Search for the cell housing the specified text and yield its [x, y] center coordinate. 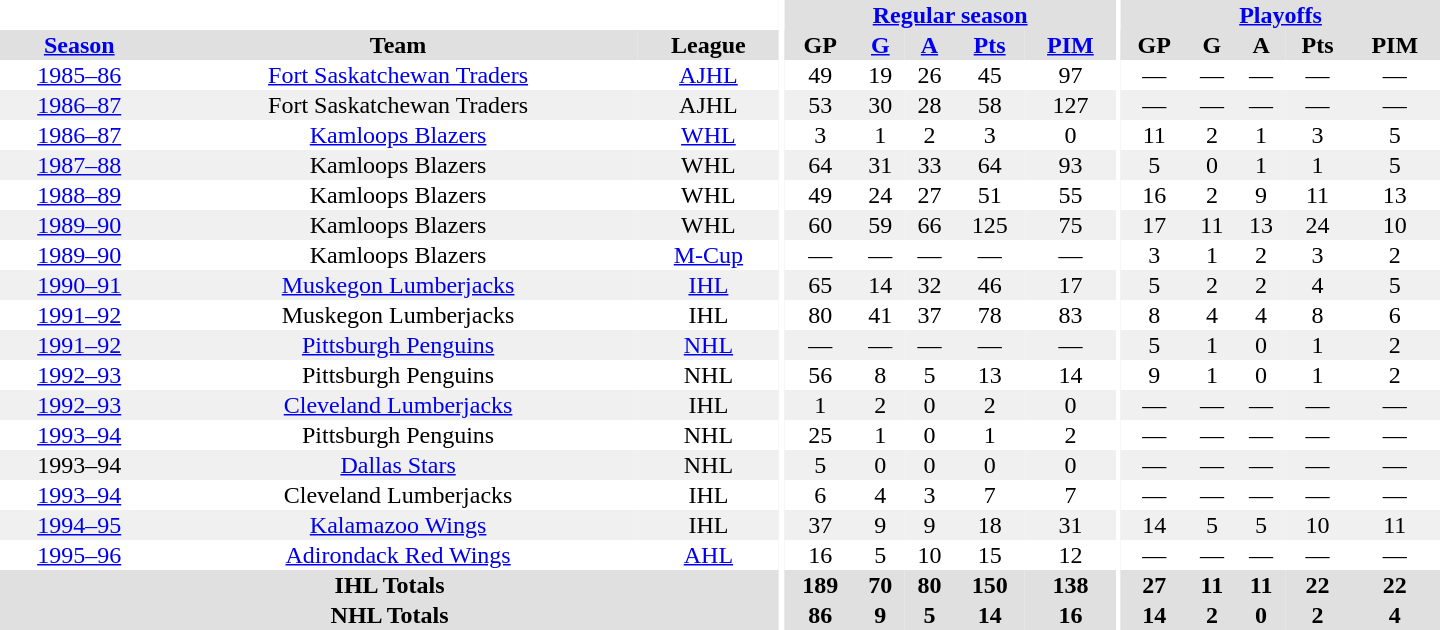
1985–86 [80, 75]
75 [1070, 225]
Season [80, 45]
IHL Totals [390, 585]
125 [990, 225]
1994–95 [80, 525]
59 [880, 225]
65 [820, 285]
55 [1070, 195]
60 [820, 225]
45 [990, 75]
66 [930, 225]
127 [1070, 105]
51 [990, 195]
1995–96 [80, 555]
97 [1070, 75]
83 [1070, 315]
19 [880, 75]
28 [930, 105]
1988–89 [80, 195]
53 [820, 105]
78 [990, 315]
League [709, 45]
M-Cup [709, 255]
Playoffs [1280, 15]
41 [880, 315]
30 [880, 105]
46 [990, 285]
86 [820, 615]
138 [1070, 585]
70 [880, 585]
NHL Totals [390, 615]
Adirondack Red Wings [398, 555]
Regular season [950, 15]
1987–88 [80, 165]
150 [990, 585]
Dallas Stars [398, 465]
25 [820, 435]
32 [930, 285]
Team [398, 45]
AHL [709, 555]
56 [820, 375]
12 [1070, 555]
189 [820, 585]
26 [930, 75]
1990–91 [80, 285]
58 [990, 105]
33 [930, 165]
93 [1070, 165]
18 [990, 525]
15 [990, 555]
Kalamazoo Wings [398, 525]
